Return (x, y) of the center of cell containing provided text 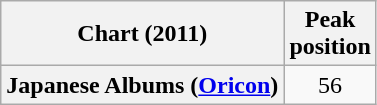
Peakposition (330, 34)
Chart (2011) (142, 34)
Japanese Albums (Oricon) (142, 85)
56 (330, 85)
